Determine the [x, y] coordinate at the center of the cell enclosing the given text.  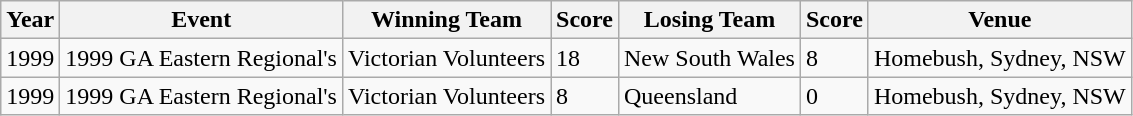
Winning Team [446, 20]
Event [202, 20]
18 [585, 58]
Queensland [709, 96]
0 [834, 96]
Losing Team [709, 20]
Year [30, 20]
New South Wales [709, 58]
Venue [1000, 20]
